Output the (X, Y) coordinate of the center of the cell containing the given text.  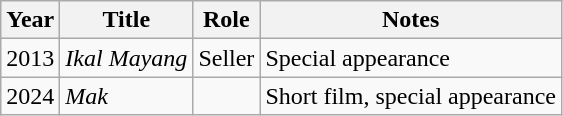
Ikal Mayang (126, 58)
Title (126, 20)
Notes (411, 20)
Role (226, 20)
Short film, special appearance (411, 96)
2024 (30, 96)
Special appearance (411, 58)
2013 (30, 58)
Mak (126, 96)
Year (30, 20)
Seller (226, 58)
